Search for the cell housing the specified text and yield its (x, y) center coordinate. 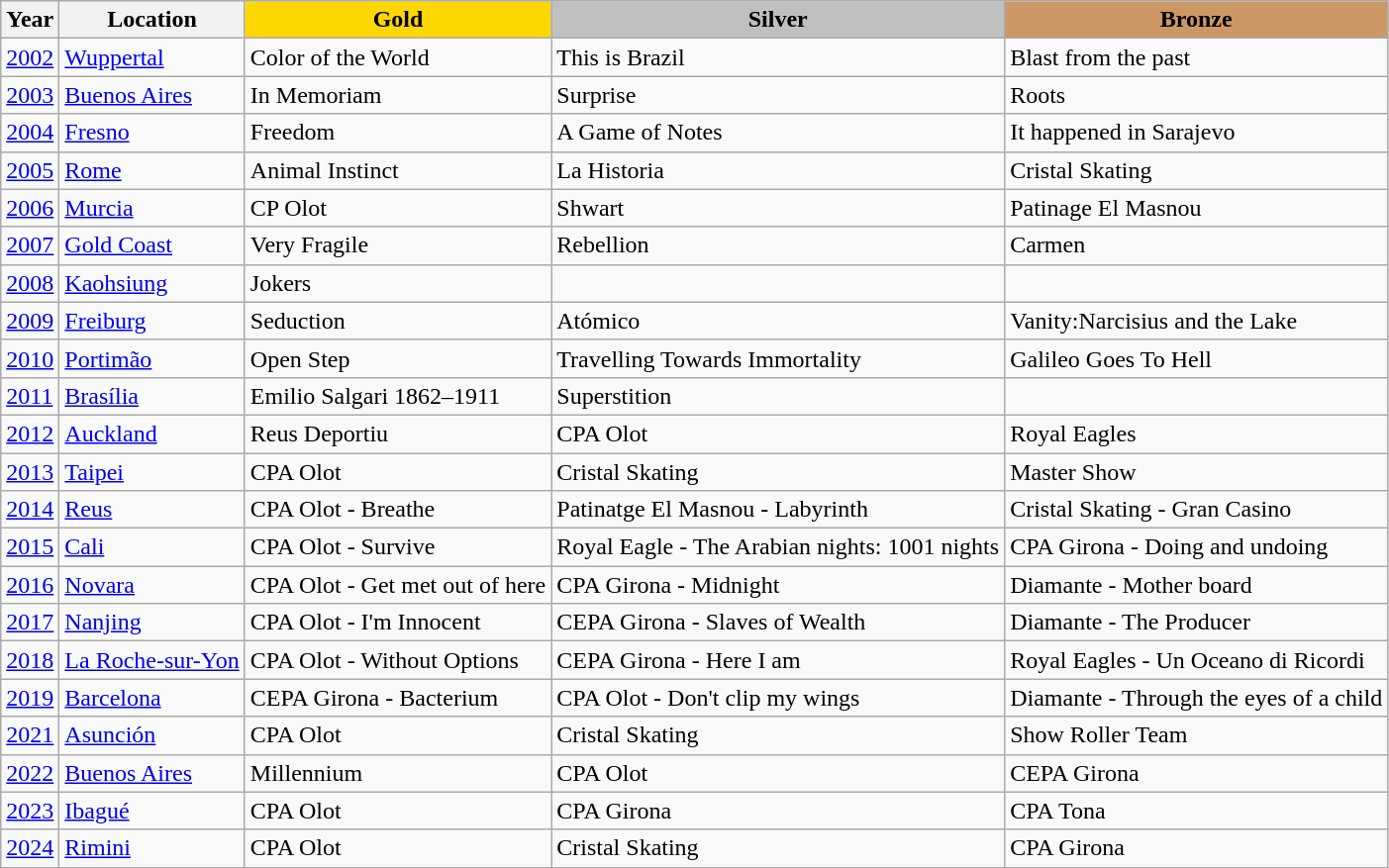
Asunción (152, 735)
Millennium (398, 773)
2016 (30, 585)
This is Brazil (778, 57)
2012 (30, 434)
Murcia (152, 208)
2006 (30, 208)
Roots (1196, 95)
CPA Tona (1196, 811)
2017 (30, 623)
CEPA Girona - Bacterium (398, 698)
Carmen (1196, 245)
CPA Girona - Midnight (778, 585)
2007 (30, 245)
Galileo Goes To Hell (1196, 358)
Bronze (1196, 20)
In Memoriam (398, 95)
2023 (30, 811)
Vanity:Narcisius and the Lake (1196, 321)
Rebellion (778, 245)
2014 (30, 510)
CPA Olot - Get met out of here (398, 585)
Taipei (152, 472)
Emilio Salgari 1862–1911 (398, 396)
2019 (30, 698)
CPA Olot - Without Options (398, 660)
2013 (30, 472)
CPA Olot - I'm Innocent (398, 623)
CEPA Girona - Here I am (778, 660)
CPA Olot - Breathe (398, 510)
Ibagué (152, 811)
Color of the World (398, 57)
Patinage El Masnou (1196, 208)
Gold Coast (152, 245)
2002 (30, 57)
Royal Eagles (1196, 434)
Reus Deportiu (398, 434)
Barcelona (152, 698)
La Historia (778, 170)
Open Step (398, 358)
Freiburg (152, 321)
Shwart (778, 208)
Royal Eagles - Un Oceano di Ricordi (1196, 660)
Brasília (152, 396)
Location (152, 20)
Portimão (152, 358)
Diamante - Through the eyes of a child (1196, 698)
Royal Eagle - The Arabian nights: 1001 nights (778, 547)
Reus (152, 510)
Gold (398, 20)
CEPA Girona - Slaves of Wealth (778, 623)
2010 (30, 358)
2003 (30, 95)
2024 (30, 848)
Rimini (152, 848)
La Roche-sur-Yon (152, 660)
CPA Olot - Survive (398, 547)
Surprise (778, 95)
CEPA Girona (1196, 773)
Animal Instinct (398, 170)
2004 (30, 133)
Very Fragile (398, 245)
2021 (30, 735)
2018 (30, 660)
Cristal Skating - Gran Casino (1196, 510)
Superstition (778, 396)
Patinatge El Masnou - Labyrinth (778, 510)
CP Olot (398, 208)
2008 (30, 283)
2015 (30, 547)
Blast from the past (1196, 57)
2011 (30, 396)
Travelling Towards Immortality (778, 358)
Diamante - Mother board (1196, 585)
2009 (30, 321)
Diamante - The Producer (1196, 623)
Nanjing (152, 623)
Freedom (398, 133)
Cali (152, 547)
Auckland (152, 434)
Seduction (398, 321)
Master Show (1196, 472)
Rome (152, 170)
Year (30, 20)
2022 (30, 773)
It happened in Sarajevo (1196, 133)
CPA Girona - Doing and undoing (1196, 547)
Fresno (152, 133)
2005 (30, 170)
A Game of Notes (778, 133)
Atómico (778, 321)
Wuppertal (152, 57)
CPA Olot - Don't clip my wings (778, 698)
Jokers (398, 283)
Show Roller Team (1196, 735)
Silver (778, 20)
Kaohsiung (152, 283)
Novara (152, 585)
